Find where the given text appears and provide that cell's center as [X, Y] coordinate. 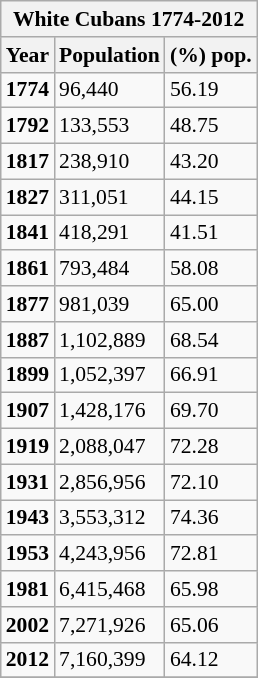
1931 [28, 482]
2012 [28, 660]
58.08 [211, 269]
2,856,956 [110, 482]
311,051 [110, 197]
66.91 [211, 375]
96,440 [110, 90]
1861 [28, 269]
133,553 [110, 126]
1907 [28, 411]
1,102,889 [110, 340]
981,039 [110, 304]
6,415,468 [110, 589]
48.75 [211, 126]
7,271,926 [110, 625]
68.54 [211, 340]
65.06 [211, 625]
4,243,956 [110, 554]
7,160,399 [110, 660]
1,052,397 [110, 375]
418,291 [110, 233]
White Cubans 1774-2012 [129, 19]
1841 [28, 233]
Year [28, 55]
(%) pop. [211, 55]
69.70 [211, 411]
1981 [28, 589]
1827 [28, 197]
238,910 [110, 162]
56.19 [211, 90]
65.00 [211, 304]
43.20 [211, 162]
3,553,312 [110, 518]
44.15 [211, 197]
1899 [28, 375]
1877 [28, 304]
1943 [28, 518]
72.10 [211, 482]
1792 [28, 126]
2,088,047 [110, 447]
1953 [28, 554]
793,484 [110, 269]
41.51 [211, 233]
1887 [28, 340]
64.12 [211, 660]
Population [110, 55]
65.98 [211, 589]
72.81 [211, 554]
1919 [28, 447]
2002 [28, 625]
1,428,176 [110, 411]
72.28 [211, 447]
1817 [28, 162]
1774 [28, 90]
74.36 [211, 518]
